Scan for the cell matching the given text and deliver its (X, Y) coordinate at center. 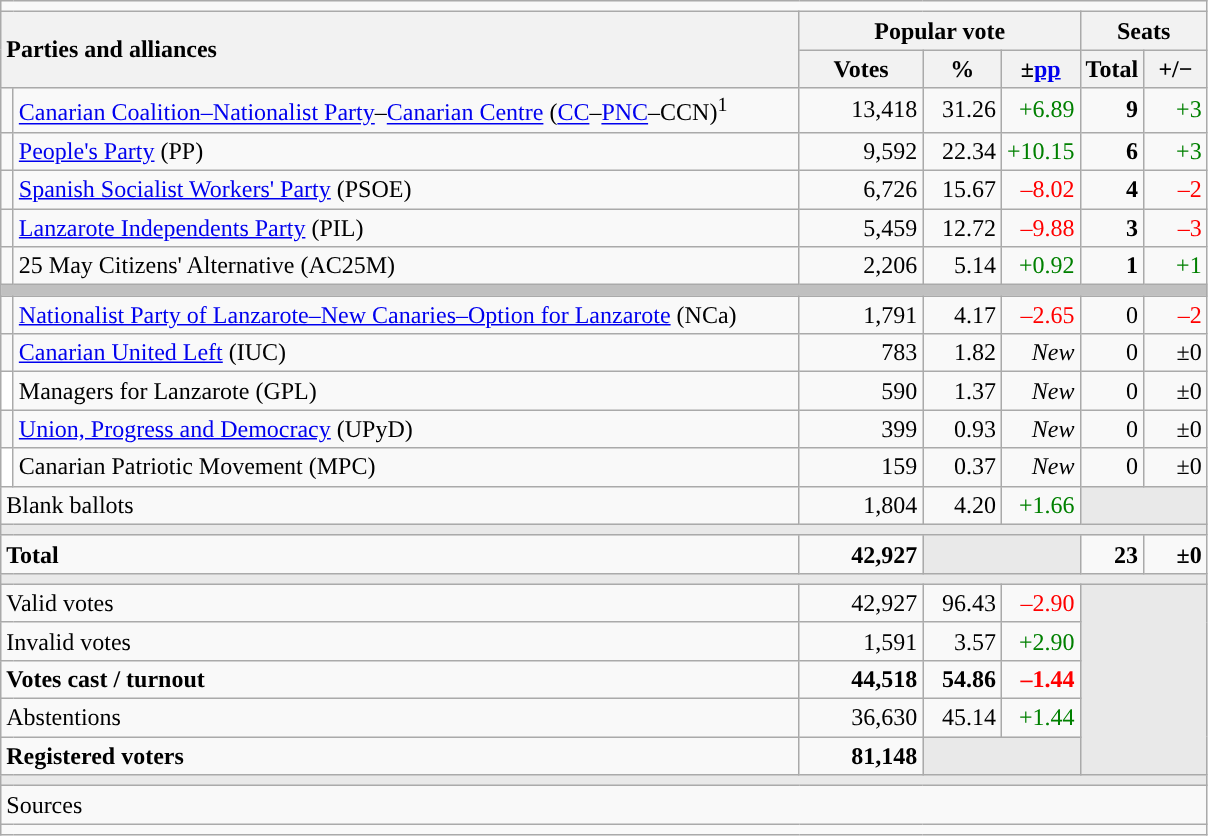
3 (1112, 228)
Votes cast / turnout (400, 679)
36,630 (861, 718)
54.86 (962, 679)
Sources (604, 805)
+6.89 (1040, 110)
4.20 (962, 505)
Abstentions (400, 718)
+0.92 (1040, 266)
+1 (1176, 266)
45.14 (962, 718)
Managers for Lanzarote (GPL) (406, 391)
12.72 (962, 228)
Blank ballots (400, 505)
96.43 (962, 603)
15.67 (962, 190)
399 (861, 429)
Popular vote (940, 31)
1,591 (861, 641)
81,148 (861, 756)
+/− (1176, 69)
Seats (1144, 31)
Canarian Coalition–Nationalist Party–Canarian Centre (CC–PNC–CCN)1 (406, 110)
783 (861, 353)
1,804 (861, 505)
–9.88 (1040, 228)
4.17 (962, 315)
+10.15 (1040, 151)
1.37 (962, 391)
590 (861, 391)
6,726 (861, 190)
–2.90 (1040, 603)
±pp (1040, 69)
Votes (861, 69)
Canarian United Left (IUC) (406, 353)
Lanzarote Independents Party (PIL) (406, 228)
0.93 (962, 429)
Nationalist Party of Lanzarote–New Canaries–Option for Lanzarote (NCa) (406, 315)
5,459 (861, 228)
Canarian Patriotic Movement (MPC) (406, 467)
–2.65 (1040, 315)
25 May Citizens' Alternative (AC25M) (406, 266)
Invalid votes (400, 641)
–1.44 (1040, 679)
23 (1112, 554)
Registered voters (400, 756)
1 (1112, 266)
–3 (1176, 228)
13,418 (861, 110)
44,518 (861, 679)
1.82 (962, 353)
159 (861, 467)
9 (1112, 110)
22.34 (962, 151)
9,592 (861, 151)
+1.44 (1040, 718)
–8.02 (1040, 190)
Union, Progress and Democracy (UPyD) (406, 429)
Valid votes (400, 603)
% (962, 69)
31.26 (962, 110)
5.14 (962, 266)
People's Party (PP) (406, 151)
3.57 (962, 641)
2,206 (861, 266)
1,791 (861, 315)
+2.90 (1040, 641)
Parties and alliances (400, 50)
6 (1112, 151)
0.37 (962, 467)
Spanish Socialist Workers' Party (PSOE) (406, 190)
+1.66 (1040, 505)
4 (1112, 190)
